Determine the [X, Y] coordinate at the center of the cell enclosing the given text.  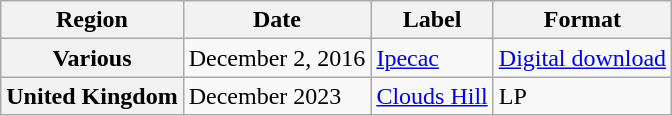
Format [582, 20]
Digital download [582, 58]
December 2, 2016 [277, 58]
Ipecac [432, 58]
Clouds Hill [432, 96]
Label [432, 20]
Date [277, 20]
Various [92, 58]
December 2023 [277, 96]
Region [92, 20]
LP [582, 96]
United Kingdom [92, 96]
